From the cell containing the given text, extract its center point as (X, Y) coordinate. 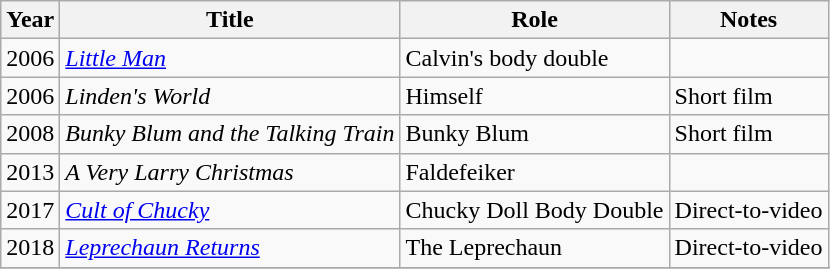
Cult of Chucky (230, 210)
Bunky Blum (534, 134)
2008 (30, 134)
Bunky Blum and the Talking Train (230, 134)
Notes (748, 20)
Faldefeiker (534, 172)
2018 (30, 248)
Little Man (230, 58)
2013 (30, 172)
2017 (30, 210)
Leprechaun Returns (230, 248)
Himself (534, 96)
A Very Larry Christmas (230, 172)
Year (30, 20)
Role (534, 20)
Linden's World (230, 96)
Title (230, 20)
The Leprechaun (534, 248)
Calvin's body double (534, 58)
Chucky Doll Body Double (534, 210)
